Determine the (x, y) coordinate at the center of the cell enclosing the given text.  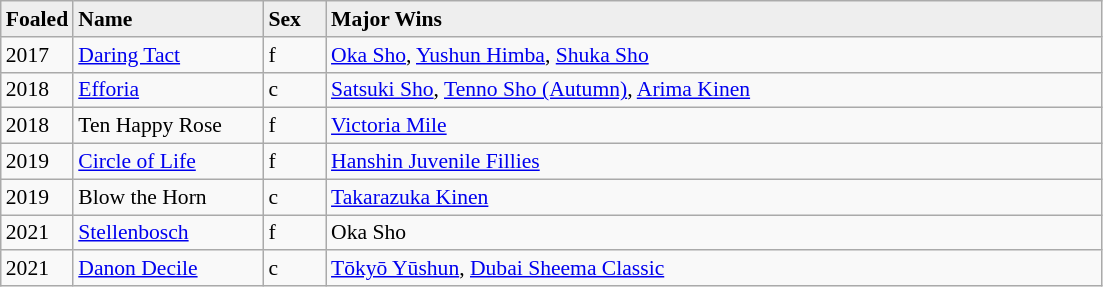
Oka Sho (714, 233)
Hanshin Juvenile Fillies (714, 162)
2017 (37, 55)
Oka Sho, Yushun Himba, Shuka Sho (714, 55)
Stellenbosch (168, 233)
Danon Decile (168, 269)
Major Wins (714, 19)
Blow the Horn (168, 197)
Circle of Life (168, 162)
Name (168, 19)
Victoria Mile (714, 126)
Ten Happy Rose (168, 126)
Satsuki Sho, Tenno Sho (Autumn), Arima Kinen (714, 90)
Takarazuka Kinen (714, 197)
Sex (294, 19)
Foaled (37, 19)
Efforia (168, 90)
Tōkyō Yūshun, Dubai Sheema Classic (714, 269)
Daring Tact (168, 55)
